From the cell containing the given text, extract its center point as [x, y] coordinate. 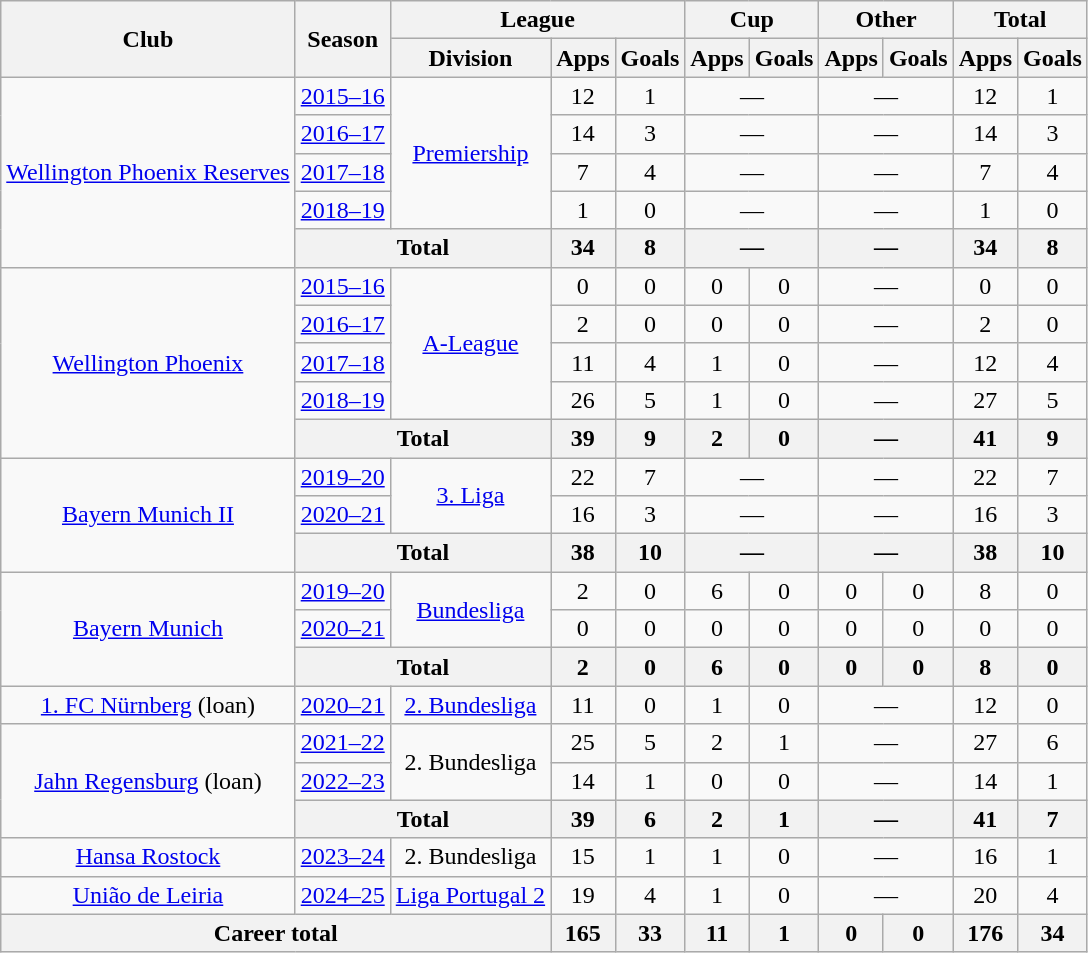
Club [148, 39]
19 [583, 895]
Premiership [470, 153]
Bayern Munich II [148, 515]
26 [583, 400]
2023–24 [342, 857]
25 [583, 743]
Liga Portugal 2 [470, 895]
Bayern Munich [148, 629]
2021–22 [342, 743]
Bundesliga [470, 610]
League [538, 20]
Career total [276, 933]
Other [886, 20]
A-League [470, 343]
Hansa Rostock [148, 857]
33 [650, 933]
176 [985, 933]
15 [583, 857]
Cup [752, 20]
1. FC Nürnberg (loan) [148, 705]
Division [470, 58]
2024–25 [342, 895]
20 [985, 895]
Season [342, 39]
165 [583, 933]
Wellington Phoenix Reserves [148, 172]
2022–23 [342, 781]
União de Leiria [148, 895]
Wellington Phoenix [148, 362]
Jahn Regensburg (loan) [148, 781]
3. Liga [470, 496]
